From the cell containing the given text, extract its center point as (x, y) coordinate. 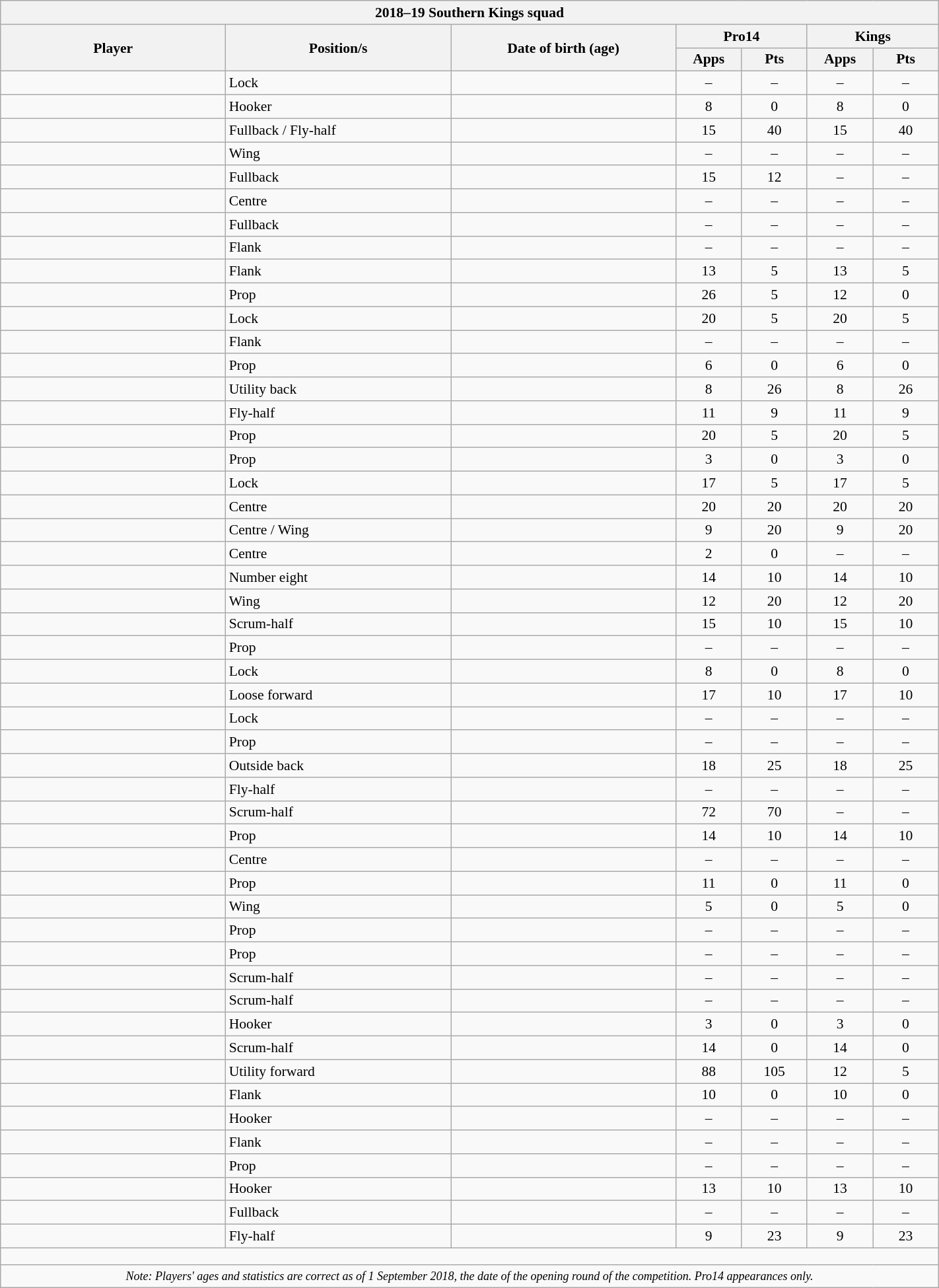
Number eight (338, 577)
Date of birth (age) (564, 48)
105 (774, 1071)
Utility forward (338, 1071)
Note: Players' ages and statistics are correct as of 1 September 2018, the date of the opening round of the competition. Pro14 appearances only. (470, 1276)
2 (709, 554)
Outside back (338, 766)
70 (774, 812)
Pro14 (742, 36)
Centre / Wing (338, 530)
72 (709, 812)
Kings (873, 36)
2018–19 Southern Kings squad (470, 13)
Player (114, 48)
Utility back (338, 389)
Fullback / Fly-half (338, 130)
88 (709, 1071)
Loose forward (338, 695)
Position/s (338, 48)
